Return the (X, Y) coordinate for the center point of the cell that contains the specified text.  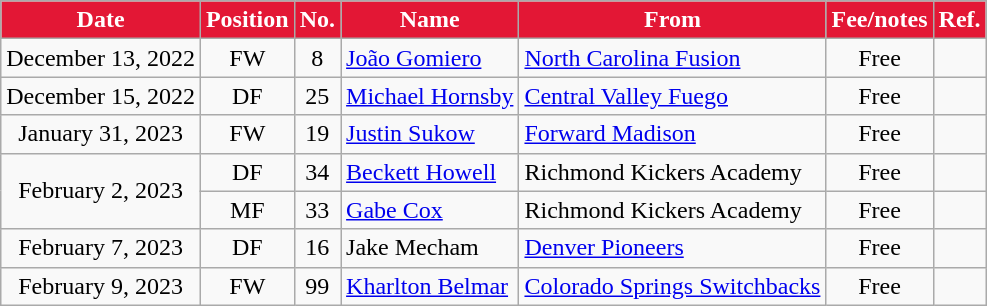
Jake Mecham (430, 248)
December 15, 2022 (101, 96)
Date (101, 20)
January 31, 2023 (101, 134)
99 (317, 286)
February 7, 2023 (101, 248)
Denver Pioneers (672, 248)
25 (317, 96)
16 (317, 248)
Name (430, 20)
MF (247, 210)
Colorado Springs Switchbacks (672, 286)
Michael Hornsby (430, 96)
February 9, 2023 (101, 286)
Ref. (960, 20)
Justin Sukow (430, 134)
34 (317, 172)
Fee/notes (880, 20)
Kharlton Belmar (430, 286)
From (672, 20)
December 13, 2022 (101, 58)
Position (247, 20)
19 (317, 134)
Gabe Cox (430, 210)
33 (317, 210)
Forward Madison (672, 134)
February 2, 2023 (101, 191)
8 (317, 58)
North Carolina Fusion (672, 58)
Central Valley Fuego (672, 96)
Beckett Howell (430, 172)
João Gomiero (430, 58)
No. (317, 20)
